Return the (X, Y) coordinate for the center point of the cell that contains the specified text.  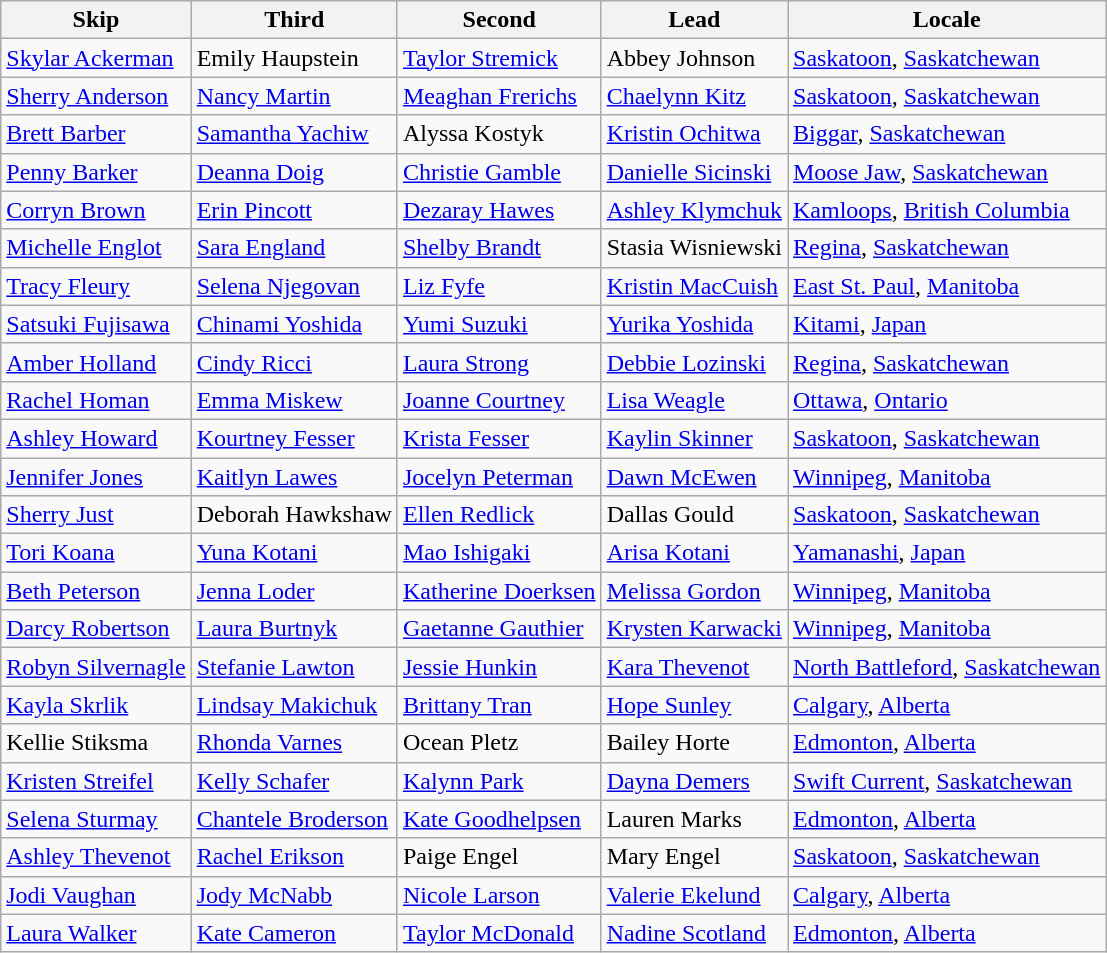
Stasia Wisniewski (694, 248)
Arisa Kotani (694, 553)
Yumi Suzuki (499, 324)
Satsuki Fujisawa (96, 324)
Krysten Karwacki (694, 629)
Liz Fyfe (499, 286)
Tracy Fleury (96, 286)
Deborah Hawkshaw (294, 515)
Penny Barker (96, 172)
Brett Barber (96, 134)
Samantha Yachiw (294, 134)
Sherry Anderson (96, 96)
Dallas Gould (694, 515)
Yamanashi, Japan (947, 553)
Darcy Robertson (96, 629)
Ocean Pletz (499, 743)
Lauren Marks (694, 819)
Paige Engel (499, 857)
Bailey Horte (694, 743)
Valerie Ekelund (694, 895)
Nancy Martin (294, 96)
Kristin Ochitwa (694, 134)
Cindy Ricci (294, 362)
Sara England (294, 248)
Nadine Scotland (694, 933)
Ashley Howard (96, 438)
Jessie Hunkin (499, 667)
Robyn Silvernagle (96, 667)
Chaelynn Kitz (694, 96)
Selena Njegovan (294, 286)
Brittany Tran (499, 705)
Locale (947, 20)
Ashley Klymchuk (694, 210)
Skylar Ackerman (96, 58)
Kara Thevenot (694, 667)
Meaghan Frerichs (499, 96)
Nicole Larson (499, 895)
Rhonda Varnes (294, 743)
Swift Current, Saskatchewan (947, 781)
Yuna Kotani (294, 553)
Kamloops, British Columbia (947, 210)
Kaitlyn Lawes (294, 477)
Beth Peterson (96, 591)
Taylor Stremick (499, 58)
Stefanie Lawton (294, 667)
Skip (96, 20)
Chinami Yoshida (294, 324)
Deanna Doig (294, 172)
Kayla Skrlik (96, 705)
Shelby Brandt (499, 248)
Second (499, 20)
Krista Fesser (499, 438)
Joanne Courtney (499, 400)
Melissa Gordon (694, 591)
Third (294, 20)
Tori Koana (96, 553)
Corryn Brown (96, 210)
Lisa Weagle (694, 400)
Kitami, Japan (947, 324)
Emma Miskew (294, 400)
Biggar, Saskatchewan (947, 134)
Kristen Streifel (96, 781)
Jodi Vaughan (96, 895)
Mary Engel (694, 857)
Laura Strong (499, 362)
Dezaray Hawes (499, 210)
Jenna Loder (294, 591)
Lead (694, 20)
Abbey Johnson (694, 58)
Dayna Demers (694, 781)
Ashley Thevenot (96, 857)
Christie Gamble (499, 172)
Hope Sunley (694, 705)
Laura Walker (96, 933)
Dawn McEwen (694, 477)
Rachel Erikson (294, 857)
Kellie Stiksma (96, 743)
Alyssa Kostyk (499, 134)
Gaetanne Gauthier (499, 629)
Kate Cameron (294, 933)
Ellen Redlick (499, 515)
Kaylin Skinner (694, 438)
Jennifer Jones (96, 477)
Sherry Just (96, 515)
Rachel Homan (96, 400)
Jocelyn Peterman (499, 477)
Jody McNabb (294, 895)
Moose Jaw, Saskatchewan (947, 172)
Danielle Sicinski (694, 172)
Lindsay Makichuk (294, 705)
Kate Goodhelpsen (499, 819)
Kristin MacCuish (694, 286)
Debbie Lozinski (694, 362)
Chantele Broderson (294, 819)
East St. Paul, Manitoba (947, 286)
Kelly Schafer (294, 781)
Laura Burtnyk (294, 629)
Ottawa, Ontario (947, 400)
Katherine Doerksen (499, 591)
Mao Ishigaki (499, 553)
Amber Holland (96, 362)
Taylor McDonald (499, 933)
Kalynn Park (499, 781)
North Battleford, Saskatchewan (947, 667)
Erin Pincott (294, 210)
Yurika Yoshida (694, 324)
Michelle Englot (96, 248)
Kourtney Fesser (294, 438)
Selena Sturmay (96, 819)
Emily Haupstein (294, 58)
